Extract the (x, y) coordinate from the center of the cell holding the provided text.  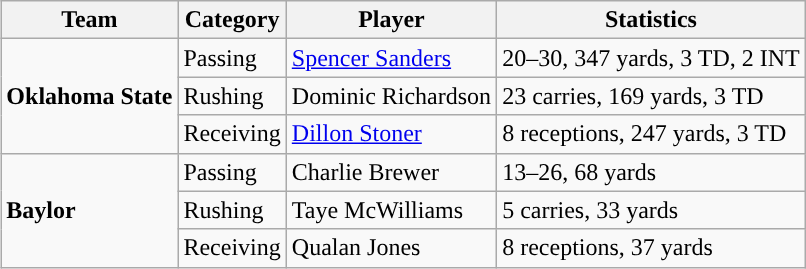
5 carries, 33 yards (652, 210)
13–26, 68 yards (652, 172)
Team (90, 20)
Spencer Sanders (391, 58)
Dillon Stoner (391, 134)
Qualan Jones (391, 248)
Oklahoma State (90, 96)
Charlie Brewer (391, 172)
Taye McWilliams (391, 210)
23 carries, 169 yards, 3 TD (652, 96)
8 receptions, 247 yards, 3 TD (652, 134)
Category (232, 20)
Player (391, 20)
Dominic Richardson (391, 96)
8 receptions, 37 yards (652, 248)
Statistics (652, 20)
20–30, 347 yards, 3 TD, 2 INT (652, 58)
Baylor (90, 210)
